Determine the [x, y] coordinate at the center of the cell enclosing the given text.  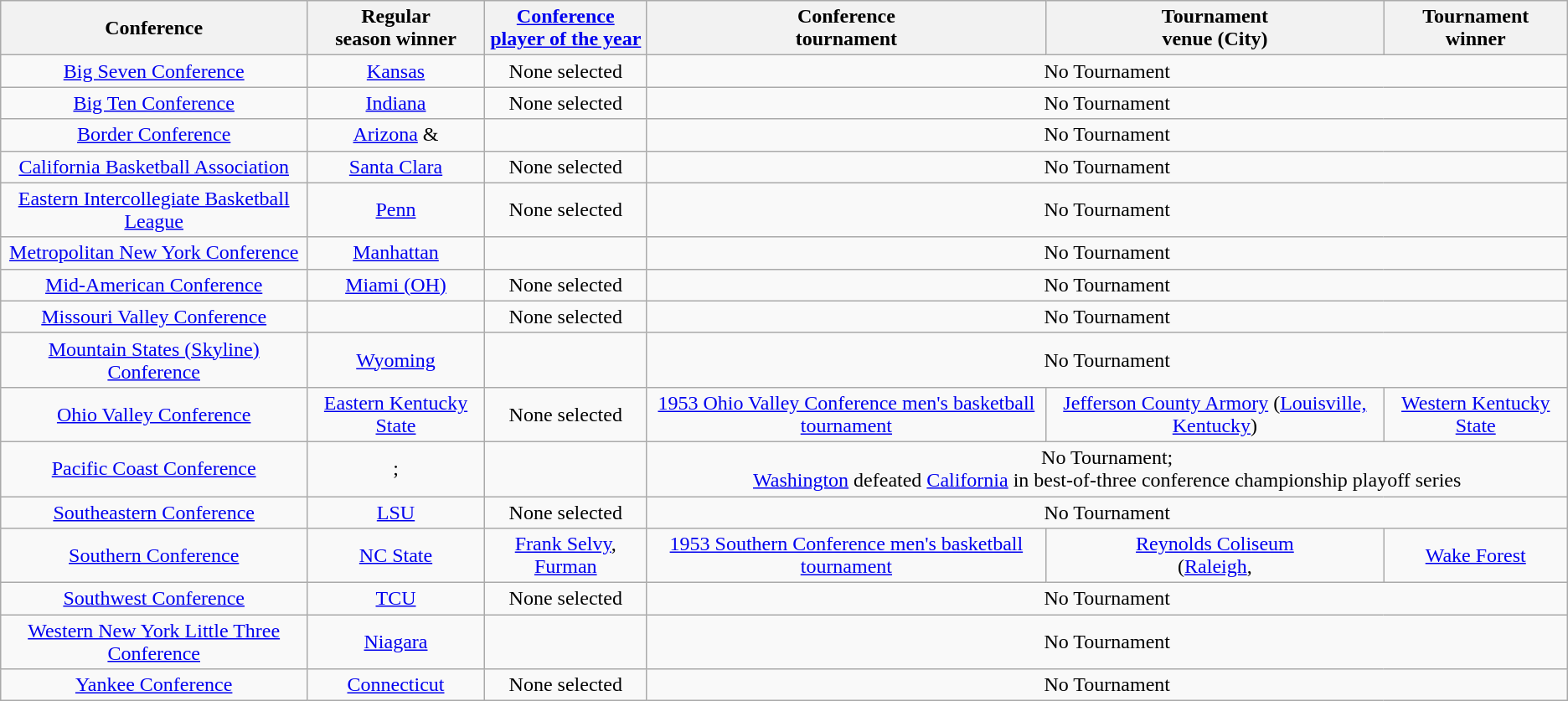
Eastern Kentucky State [396, 414]
Big Ten Conference [154, 103]
Manhattan [396, 253]
Western Kentucky State [1476, 414]
Niagara [396, 642]
California Basketball Association [154, 167]
Conference player of the year [565, 28]
Yankee Conference [154, 685]
Connecticut [396, 685]
Metropolitan New York Conference [154, 253]
Conference [154, 28]
Border Conference [154, 135]
Mid-American Conference [154, 285]
Southwest Conference [154, 599]
Arizona & [396, 135]
Tournament winner [1476, 28]
LSU [396, 512]
Southern Conference [154, 556]
1953 Southern Conference men's basketball tournament [846, 556]
Reynolds Coliseum(Raleigh, [1215, 556]
; [396, 469]
Penn [396, 209]
Western New York Little Three Conference [154, 642]
Southeastern Conference [154, 512]
Conference tournament [846, 28]
Santa Clara [396, 167]
Mountain States (Skyline) Conference [154, 360]
No Tournament;Washington defeated California in best-of-three conference championship playoff series [1107, 469]
Wake Forest [1476, 556]
Regular season winner [396, 28]
Missouri Valley Conference [154, 317]
NC State [396, 556]
Miami (OH) [396, 285]
1953 Ohio Valley Conference men's basketball tournament [846, 414]
Jefferson County Armory (Louisville, Kentucky) [1215, 414]
Wyoming [396, 360]
Tournament venue (City) [1215, 28]
Kansas [396, 71]
Ohio Valley Conference [154, 414]
Indiana [396, 103]
Frank Selvy, Furman [565, 556]
Eastern Intercollegiate Basketball League [154, 209]
TCU [396, 599]
Pacific Coast Conference [154, 469]
Big Seven Conference [154, 71]
